Capture the cell that displays the provided text and extract its [X, Y] central coordinate. 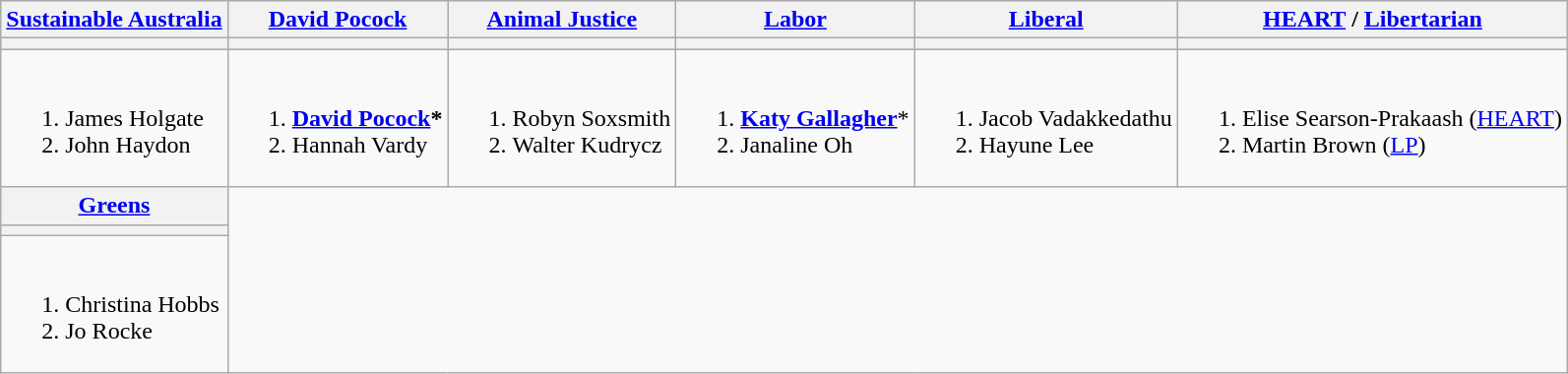
Katy Gallagher* Janaline Oh [795, 118]
Robyn Soxsmith Walter Kudrycz [562, 118]
Greens [114, 206]
Animal Justice [562, 20]
Liberal [1045, 20]
Jacob Vadakkedathu Hayune Lee [1045, 118]
Christina Hobbs Jo Rocke [114, 304]
HEART / Libertarian [1372, 20]
David Pocock* Hannah Vardy [338, 118]
Labor [795, 20]
Elise Searson-Prakaash (HEART) Martin Brown (LP) [1372, 118]
Sustainable Australia [114, 20]
James Holgate John Haydon [114, 118]
David Pocock [338, 20]
